Find where the given text appears and provide that cell's center as [X, Y] coordinate. 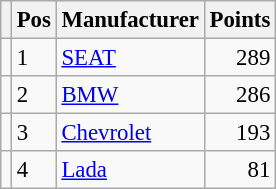
SEAT [130, 58]
1 [34, 58]
289 [240, 58]
Points [240, 20]
4 [34, 170]
286 [240, 95]
Chevrolet [130, 133]
Pos [34, 20]
81 [240, 170]
193 [240, 133]
BMW [130, 95]
2 [34, 95]
Manufacturer [130, 20]
3 [34, 133]
Lada [130, 170]
